Capture the cell that displays the provided text and extract its (X, Y) central coordinate. 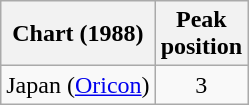
Japan (Oricon) (78, 85)
Chart (1988) (78, 34)
Peakposition (201, 34)
3 (201, 85)
